Output the (x, y) coordinate of the center of the cell containing the given text.  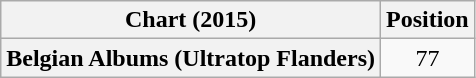
77 (428, 58)
Position (428, 20)
Chart (2015) (191, 20)
Belgian Albums (Ultratop Flanders) (191, 58)
